Find where the given text appears and provide that cell's center as (X, Y) coordinate. 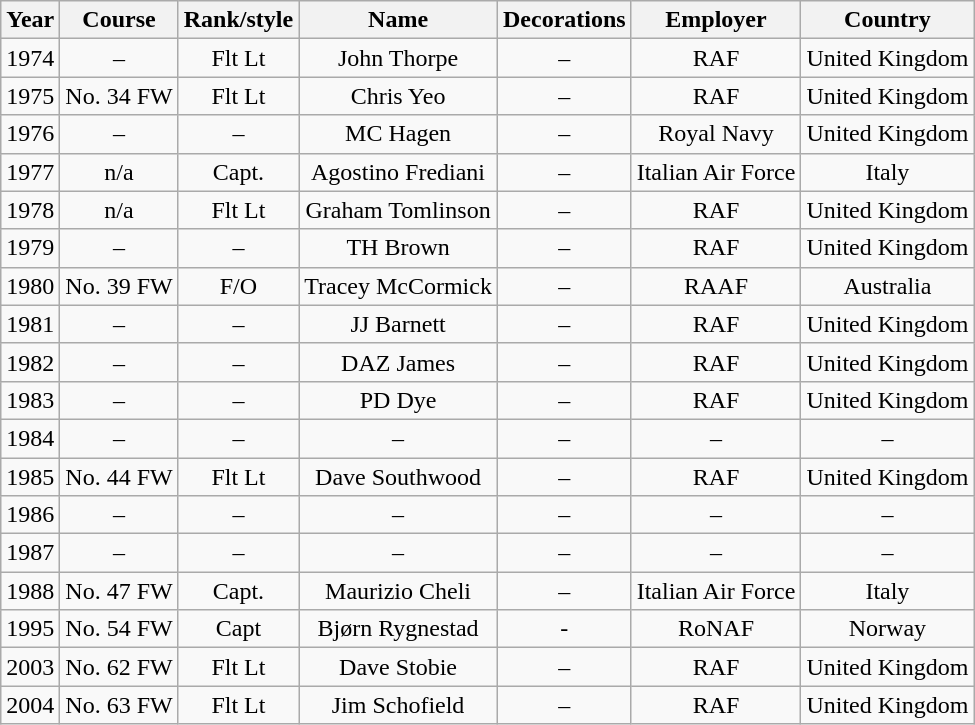
Australia (888, 286)
1980 (30, 286)
1981 (30, 324)
1985 (30, 477)
1979 (30, 248)
1995 (30, 629)
Chris Yeo (398, 96)
1988 (30, 591)
1976 (30, 134)
TH Brown (398, 248)
Jim Schofield (398, 705)
Agostino Frediani (398, 172)
No. 44 FW (119, 477)
Tracey McCormick (398, 286)
2003 (30, 667)
DAZ James (398, 362)
1975 (30, 96)
1986 (30, 515)
1977 (30, 172)
Year (30, 20)
1974 (30, 58)
Employer (716, 20)
1983 (30, 400)
No. 62 FW (119, 667)
MC Hagen (398, 134)
No. 34 FW (119, 96)
John Thorpe (398, 58)
F/O (238, 286)
Dave Stobie (398, 667)
Norway (888, 629)
No. 54 FW (119, 629)
Name (398, 20)
RoNAF (716, 629)
Course (119, 20)
PD Dye (398, 400)
1982 (30, 362)
2004 (30, 705)
1984 (30, 438)
1978 (30, 210)
Country (888, 20)
Rank/style (238, 20)
Bjørn Rygnestad (398, 629)
1987 (30, 553)
Dave Southwood (398, 477)
Royal Navy (716, 134)
RAAF (716, 286)
No. 39 FW (119, 286)
Graham Tomlinson (398, 210)
Decorations (564, 20)
Capt (238, 629)
JJ Barnett (398, 324)
Maurizio Cheli (398, 591)
No. 47 FW (119, 591)
No. 63 FW (119, 705)
- (564, 629)
